From the cell containing the given text, extract its center point as (X, Y) coordinate. 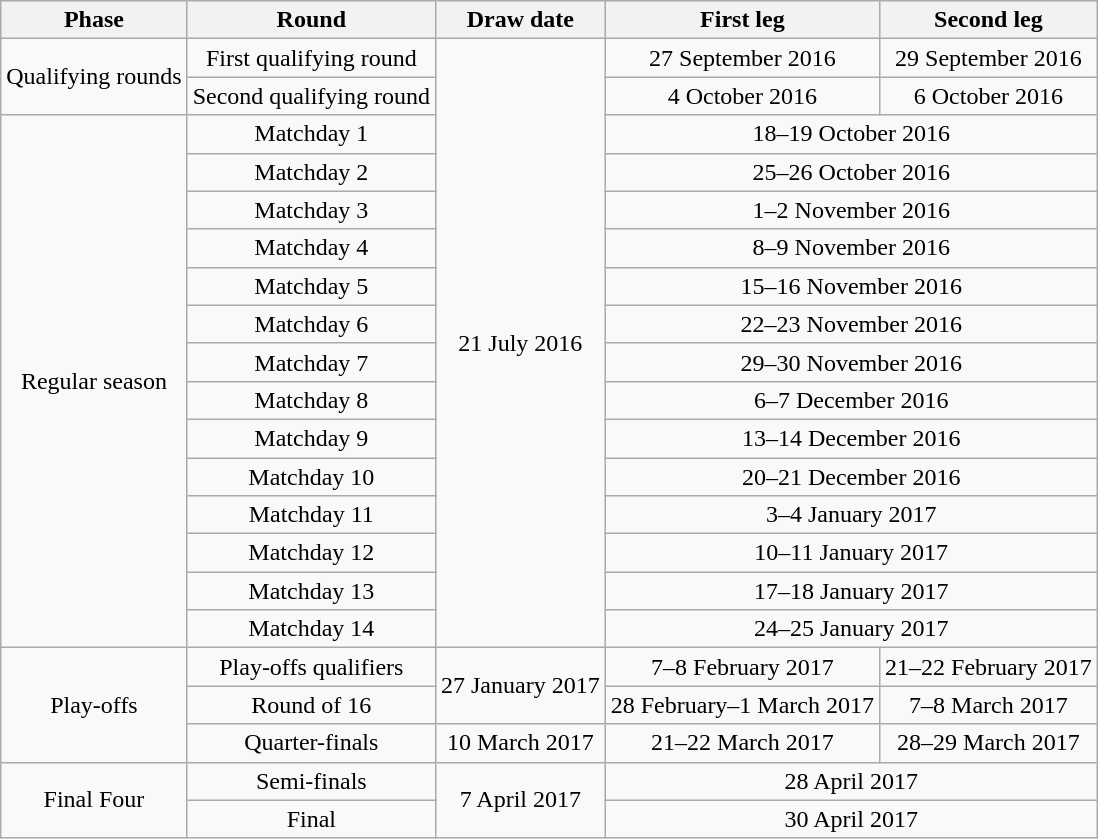
First qualifying round (311, 58)
Final (311, 819)
Matchday 10 (311, 477)
3–4 January 2017 (851, 515)
28 February–1 March 2017 (742, 705)
Second leg (989, 20)
Matchday 14 (311, 629)
27 September 2016 (742, 58)
Qualifying rounds (94, 77)
29–30 November 2016 (851, 362)
13–14 December 2016 (851, 438)
10–11 January 2017 (851, 553)
Matchday 2 (311, 172)
Round (311, 20)
Matchday 3 (311, 210)
7–8 March 2017 (989, 705)
Matchday 9 (311, 438)
28 April 2017 (851, 781)
Matchday 1 (311, 134)
Play-offs qualifiers (311, 667)
22–23 November 2016 (851, 324)
Final Four (94, 800)
7–8 February 2017 (742, 667)
10 March 2017 (520, 743)
Phase (94, 20)
6–7 December 2016 (851, 400)
24–25 January 2017 (851, 629)
7 April 2017 (520, 800)
20–21 December 2016 (851, 477)
6 October 2016 (989, 96)
Matchday 13 (311, 591)
21–22 February 2017 (989, 667)
8–9 November 2016 (851, 248)
28–29 March 2017 (989, 743)
29 September 2016 (989, 58)
Quarter-finals (311, 743)
Play-offs (94, 705)
15–16 November 2016 (851, 286)
Semi-finals (311, 781)
Second qualifying round (311, 96)
Matchday 12 (311, 553)
18–19 October 2016 (851, 134)
21–22 March 2017 (742, 743)
Matchday 5 (311, 286)
First leg (742, 20)
27 January 2017 (520, 686)
21 July 2016 (520, 344)
1–2 November 2016 (851, 210)
Regular season (94, 382)
Matchday 6 (311, 324)
4 October 2016 (742, 96)
Matchday 8 (311, 400)
17–18 January 2017 (851, 591)
25–26 October 2016 (851, 172)
Draw date (520, 20)
Round of 16 (311, 705)
30 April 2017 (851, 819)
Matchday 4 (311, 248)
Matchday 7 (311, 362)
Matchday 11 (311, 515)
